Find where the given text appears and provide that cell's center as (x, y) coordinate. 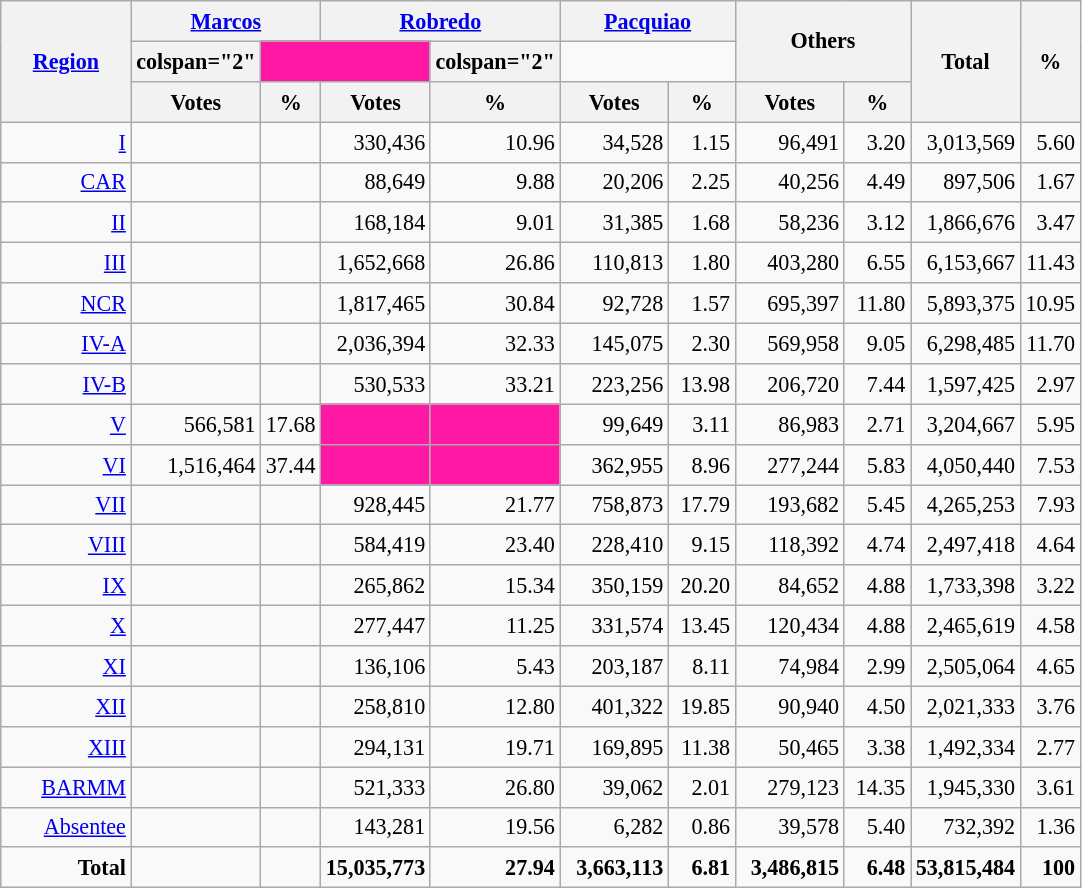
13.98 (702, 383)
X (66, 625)
277,244 (790, 464)
33.21 (495, 383)
695,397 (790, 303)
350,159 (614, 585)
6.48 (877, 867)
277,447 (376, 625)
2.25 (702, 182)
40,256 (790, 182)
Absentee (66, 827)
II (66, 222)
5.60 (1050, 141)
86,983 (790, 424)
39,578 (790, 827)
96,491 (790, 141)
1.36 (1050, 827)
3.12 (877, 222)
27.94 (495, 867)
118,392 (790, 545)
99,649 (614, 424)
90,940 (790, 706)
5.83 (877, 464)
V (66, 424)
3.22 (1050, 585)
206,720 (790, 383)
IV-B (66, 383)
5.40 (877, 827)
58,236 (790, 222)
Others (822, 40)
74,984 (790, 665)
15,035,773 (376, 867)
XII (66, 706)
120,434 (790, 625)
1,516,464 (196, 464)
3.76 (1050, 706)
13.45 (702, 625)
15.34 (495, 585)
6.81 (702, 867)
928,445 (376, 504)
294,131 (376, 746)
4.74 (877, 545)
330,436 (376, 141)
1,492,334 (966, 746)
17.79 (702, 504)
169,895 (614, 746)
11.38 (702, 746)
3.11 (702, 424)
2,465,619 (966, 625)
1.80 (702, 262)
2,505,064 (966, 665)
III (66, 262)
4,050,440 (966, 464)
IV-A (66, 343)
3,486,815 (790, 867)
1.15 (702, 141)
19.85 (702, 706)
1,866,676 (966, 222)
XIII (66, 746)
1.68 (702, 222)
10.96 (495, 141)
2.97 (1050, 383)
3,204,667 (966, 424)
7.53 (1050, 464)
1,652,668 (376, 262)
39,062 (614, 786)
5.45 (877, 504)
9.05 (877, 343)
6.55 (877, 262)
168,184 (376, 222)
258,810 (376, 706)
3.38 (877, 746)
21.77 (495, 504)
5.43 (495, 665)
23.40 (495, 545)
265,862 (376, 585)
8.96 (702, 464)
VIII (66, 545)
26.86 (495, 262)
362,955 (614, 464)
I (66, 141)
3.20 (877, 141)
7.93 (1050, 504)
403,280 (790, 262)
193,682 (790, 504)
732,392 (966, 827)
11.25 (495, 625)
1,597,425 (966, 383)
11.80 (877, 303)
279,123 (790, 786)
3,663,113 (614, 867)
6,282 (614, 827)
Marcos (226, 20)
2.71 (877, 424)
IX (66, 585)
CAR (66, 182)
20.20 (702, 585)
53,815,484 (966, 867)
3.47 (1050, 222)
228,410 (614, 545)
223,256 (614, 383)
2.99 (877, 665)
569,958 (790, 343)
37.44 (291, 464)
1,945,330 (966, 786)
VII (66, 504)
92,728 (614, 303)
BARMM (66, 786)
6,153,667 (966, 262)
203,187 (614, 665)
12.80 (495, 706)
4.65 (1050, 665)
84,652 (790, 585)
143,281 (376, 827)
4.50 (877, 706)
1.57 (702, 303)
Robredo (440, 20)
50,465 (790, 746)
2,497,418 (966, 545)
34,528 (614, 141)
1,817,465 (376, 303)
9.88 (495, 182)
4,265,253 (966, 504)
Pacquiao (648, 20)
19.56 (495, 827)
4.64 (1050, 545)
30.84 (495, 303)
8.11 (702, 665)
32.33 (495, 343)
11.70 (1050, 343)
7.44 (877, 383)
31,385 (614, 222)
1,733,398 (966, 585)
3.61 (1050, 786)
26.80 (495, 786)
331,574 (614, 625)
2,036,394 (376, 343)
136,106 (376, 665)
3,013,569 (966, 141)
110,813 (614, 262)
100 (1050, 867)
Region (66, 60)
521,333 (376, 786)
88,649 (376, 182)
0.86 (702, 827)
9.01 (495, 222)
2.30 (702, 343)
1.67 (1050, 182)
NCR (66, 303)
9.15 (702, 545)
4.58 (1050, 625)
897,506 (966, 182)
10.95 (1050, 303)
20,206 (614, 182)
11.43 (1050, 262)
2.77 (1050, 746)
4.49 (877, 182)
2.01 (702, 786)
VI (66, 464)
5.95 (1050, 424)
19.71 (495, 746)
5,893,375 (966, 303)
758,873 (614, 504)
566,581 (196, 424)
17.68 (291, 424)
584,419 (376, 545)
145,075 (614, 343)
XI (66, 665)
6,298,485 (966, 343)
530,533 (376, 383)
14.35 (877, 786)
2,021,333 (966, 706)
401,322 (614, 706)
